Scan for the cell matching the given text and deliver its [x, y] coordinate at center. 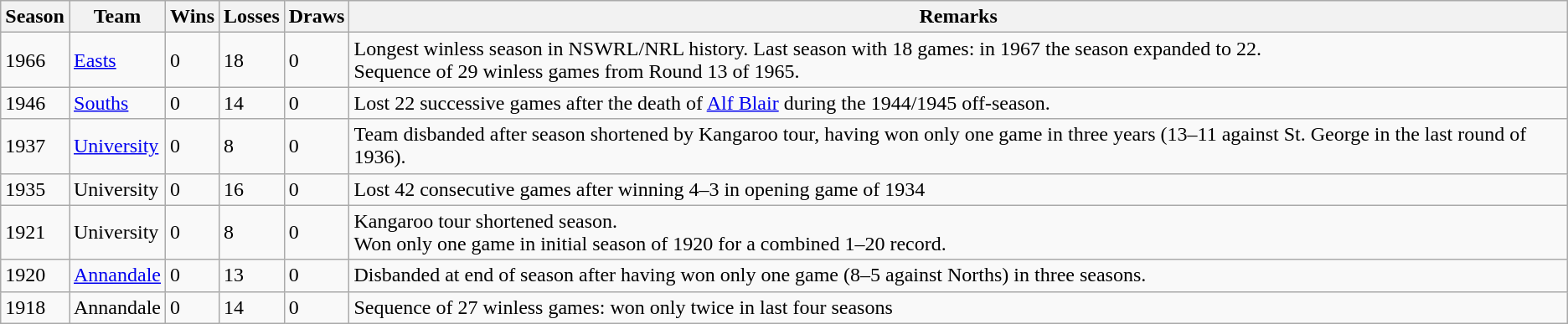
Draws [317, 17]
Lost 22 successive games after the death of Alf Blair during the 1944/1945 off-season. [958, 103]
1918 [35, 307]
Disbanded at end of season after having won only one game (8–5 against Norths) in three seasons. [958, 275]
Wins [193, 17]
1937 [35, 146]
16 [252, 189]
1966 [35, 60]
Season [35, 17]
1935 [35, 189]
Kangaroo tour shortened season.Won only one game in initial season of 1920 for a combined 1–20 record. [958, 233]
1920 [35, 275]
Sequence of 27 winless games: won only twice in last four seasons [958, 307]
Team disbanded after season shortened by Kangaroo tour, having won only one game in three years (13–11 against St. George in the last round of 1936). [958, 146]
18 [252, 60]
Lost 42 consecutive games after winning 4–3 in opening game of 1934 [958, 189]
Losses [252, 17]
Easts [117, 60]
Remarks [958, 17]
Souths [117, 103]
Team [117, 17]
1946 [35, 103]
13 [252, 275]
1921 [35, 233]
